Capture the cell that displays the provided text and extract its (x, y) central coordinate. 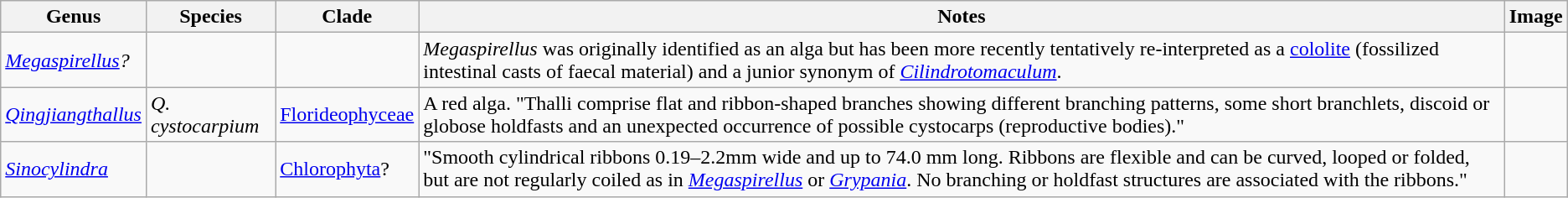
Q. cystocarpium (210, 114)
Qingjiangthallus (74, 114)
Notes (962, 17)
Clade (347, 17)
Megaspirellus? (74, 60)
Image (1536, 17)
Florideophyceae (347, 114)
Species (210, 17)
Chlorophyta? (347, 169)
Genus (74, 17)
Sinocylindra (74, 169)
